Search for the cell housing the specified text and yield its [x, y] center coordinate. 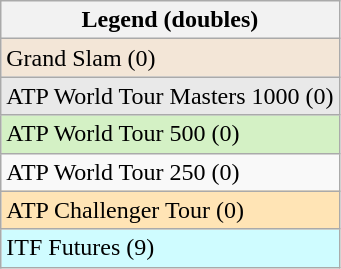
ATP World Tour 250 (0) [170, 172]
Legend (doubles) [170, 20]
ATP Challenger Tour (0) [170, 210]
ATP World Tour 500 (0) [170, 134]
ITF Futures (9) [170, 248]
ATP World Tour Masters 1000 (0) [170, 96]
Grand Slam (0) [170, 58]
